Locate the cell with the specified text and output its (X, Y) center coordinate. 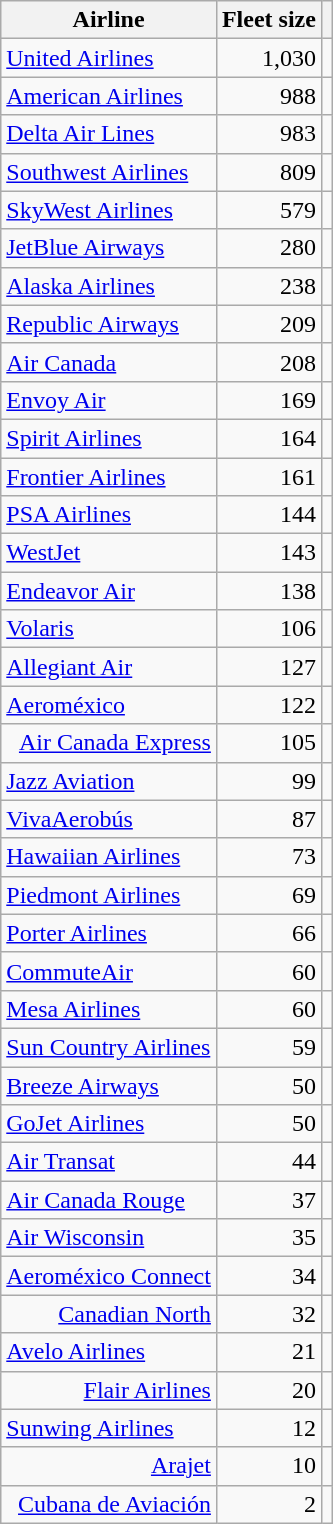
238 (268, 286)
138 (268, 591)
VivaAerobús (109, 819)
American Airlines (109, 96)
127 (268, 667)
161 (268, 477)
Alaska Airlines (109, 286)
44 (268, 1162)
JetBlue Airways (109, 248)
1,030 (268, 58)
PSA Airlines (109, 515)
Breeze Airways (109, 1085)
Aeroméxico Connect (109, 1276)
Republic Airways (109, 324)
73 (268, 857)
988 (268, 96)
Jazz Aviation (109, 781)
Aeroméxico (109, 705)
Flair Airlines (109, 1390)
122 (268, 705)
209 (268, 324)
66 (268, 933)
87 (268, 819)
Air Canada (109, 362)
Airline (109, 20)
Allegiant Air (109, 667)
Mesa Airlines (109, 1009)
809 (268, 172)
280 (268, 248)
12 (268, 1428)
169 (268, 400)
Avelo Airlines (109, 1352)
59 (268, 1047)
208 (268, 362)
CommuteAir (109, 971)
SkyWest Airlines (109, 210)
34 (268, 1276)
164 (268, 438)
Arajet (109, 1466)
21 (268, 1352)
99 (268, 781)
35 (268, 1238)
Sun Country Airlines (109, 1047)
143 (268, 553)
144 (268, 515)
Cubana de Aviación (109, 1504)
Air Canada Express (109, 743)
37 (268, 1200)
United Airlines (109, 58)
Southwest Airlines (109, 172)
Frontier Airlines (109, 477)
Endeavor Air (109, 591)
69 (268, 895)
Air Transat (109, 1162)
Fleet size (268, 20)
Volaris (109, 629)
Hawaiian Airlines (109, 857)
579 (268, 210)
Canadian North (109, 1314)
Envoy Air (109, 400)
Sunwing Airlines (109, 1428)
Air Wisconsin (109, 1238)
Delta Air Lines (109, 134)
Air Canada Rouge (109, 1200)
10 (268, 1466)
Piedmont Airlines (109, 895)
Spirit Airlines (109, 438)
GoJet Airlines (109, 1124)
32 (268, 1314)
983 (268, 134)
105 (268, 743)
WestJet (109, 553)
2 (268, 1504)
106 (268, 629)
20 (268, 1390)
Porter Airlines (109, 933)
